Capture the cell that displays the provided text and extract its (x, y) central coordinate. 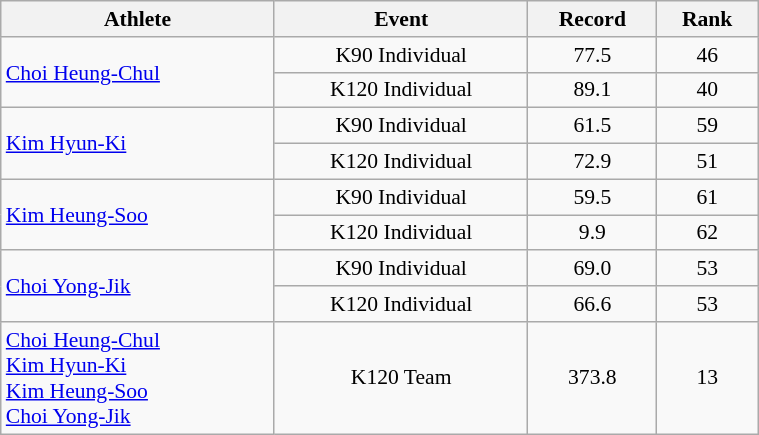
69.0 (592, 269)
59 (708, 126)
Choi Heung-ChulKim Hyun-Ki Kim Heung-Soo Choi Yong-Jik (138, 378)
Choi Yong-Jik (138, 286)
Kim Heung-Soo (138, 214)
Event (401, 19)
Kim Hyun-Ki (138, 144)
Athlete (138, 19)
61.5 (592, 126)
K120 Team (401, 378)
9.9 (592, 233)
Choi Heung-Chul (138, 72)
40 (708, 90)
77.5 (592, 55)
Rank (708, 19)
46 (708, 55)
72.9 (592, 162)
373.8 (592, 378)
66.6 (592, 304)
59.5 (592, 197)
62 (708, 233)
13 (708, 378)
Record (592, 19)
61 (708, 197)
51 (708, 162)
89.1 (592, 90)
